For the text-containing cell, return its midpoint in [x, y] coordinate format. 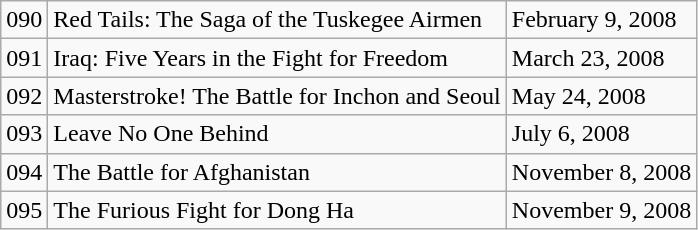
Red Tails: The Saga of the Tuskegee Airmen [278, 20]
November 9, 2008 [601, 210]
095 [24, 210]
May 24, 2008 [601, 96]
March 23, 2008 [601, 58]
Masterstroke! The Battle for Inchon and Seoul [278, 96]
February 9, 2008 [601, 20]
November 8, 2008 [601, 172]
090 [24, 20]
July 6, 2008 [601, 134]
092 [24, 96]
The Furious Fight for Dong Ha [278, 210]
The Battle for Afghanistan [278, 172]
091 [24, 58]
Iraq: Five Years in the Fight for Freedom [278, 58]
093 [24, 134]
Leave No One Behind [278, 134]
094 [24, 172]
